Capture the cell that displays the provided text and extract its (x, y) central coordinate. 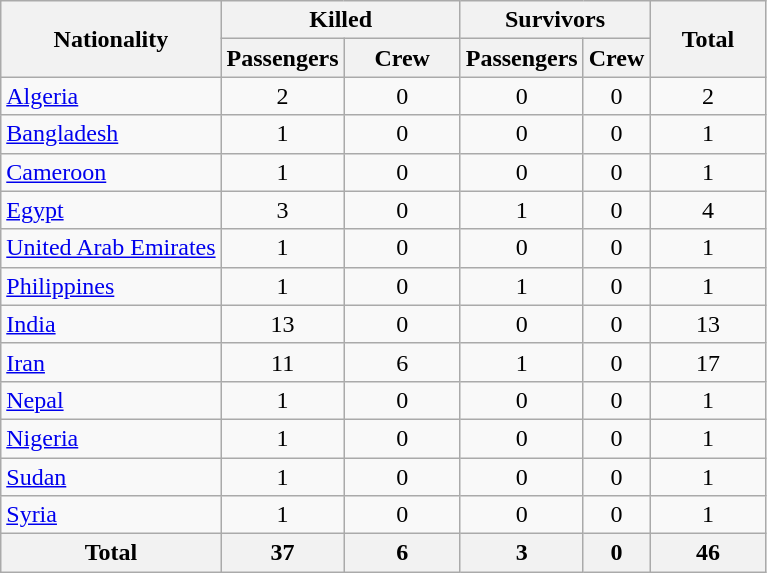
Survivors (555, 20)
Nationality (111, 39)
Nepal (111, 400)
Killed (340, 20)
Algeria (111, 96)
Sudan (111, 477)
17 (708, 362)
Cameroon (111, 172)
Nigeria (111, 438)
46 (708, 553)
Egypt (111, 210)
4 (708, 210)
Iran (111, 362)
India (111, 324)
United Arab Emirates (111, 248)
Philippines (111, 286)
37 (282, 553)
Syria (111, 515)
11 (282, 362)
Bangladesh (111, 134)
